Extract the [x, y] coordinate from the center of the cell holding the provided text.  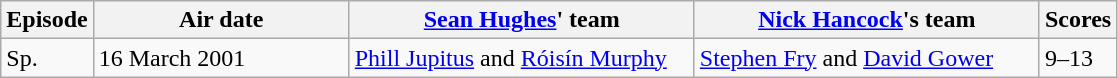
Air date [221, 20]
Stephen Fry and David Gower [866, 58]
Scores [1078, 20]
Sean Hughes' team [522, 20]
9–13 [1078, 58]
Episode [47, 20]
Nick Hancock's team [866, 20]
16 March 2001 [221, 58]
Phill Jupitus and Róisín Murphy [522, 58]
Sp. [47, 58]
